For the text-containing cell, return its midpoint in [x, y] coordinate format. 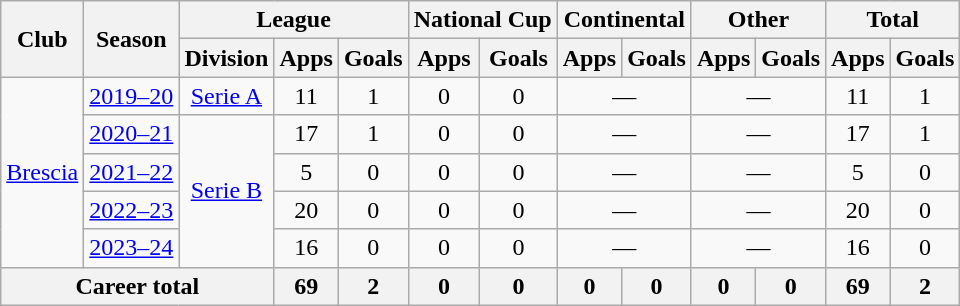
2023–24 [132, 248]
2019–20 [132, 96]
Other [758, 20]
Career total [138, 286]
2021–22 [132, 172]
Serie B [226, 191]
Club [42, 39]
Continental [624, 20]
Serie A [226, 96]
League [294, 20]
2022–23 [132, 210]
National Cup [482, 20]
Total [893, 20]
Brescia [42, 172]
Season [132, 39]
2020–21 [132, 134]
Division [226, 58]
